Return the [x, y] coordinate for the center point of the cell that contains the specified text.  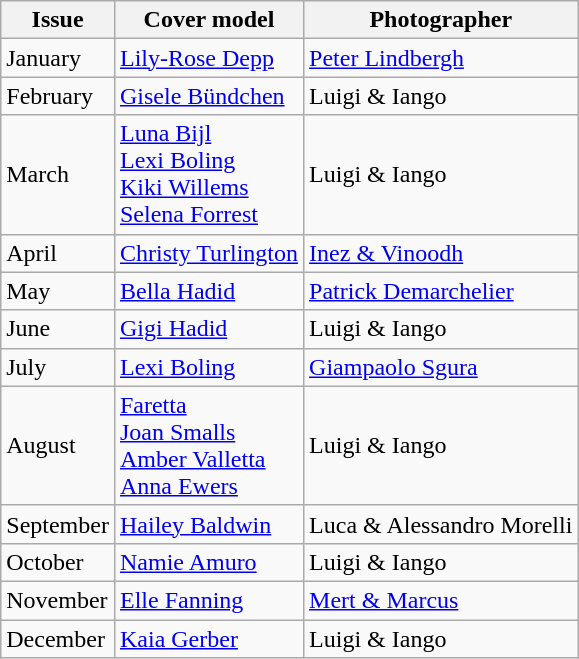
December [58, 639]
Mert & Marcus [441, 600]
Kaia Gerber [208, 639]
Christy Turlington [208, 253]
April [58, 253]
March [58, 174]
Luca & Alessandro Morelli [441, 524]
Elle Fanning [208, 600]
August [58, 446]
Inez & Vinoodh [441, 253]
Peter Lindbergh [441, 58]
Lexi Boling [208, 367]
October [58, 562]
June [58, 329]
January [58, 58]
Gisele Bündchen [208, 96]
September [58, 524]
Hailey Baldwin [208, 524]
Cover model [208, 20]
Issue [58, 20]
Bella Hadid [208, 291]
Photographer [441, 20]
July [58, 367]
May [58, 291]
Luna BijlLexi BolingKiki WillemsSelena Forrest [208, 174]
Namie Amuro [208, 562]
FarettaJoan SmallsAmber VallettaAnna Ewers [208, 446]
Gigi Hadid [208, 329]
November [58, 600]
Patrick Demarchelier [441, 291]
February [58, 96]
Giampaolo Sgura [441, 367]
Lily-Rose Depp [208, 58]
